For the text-containing cell, return its midpoint in (x, y) coordinate format. 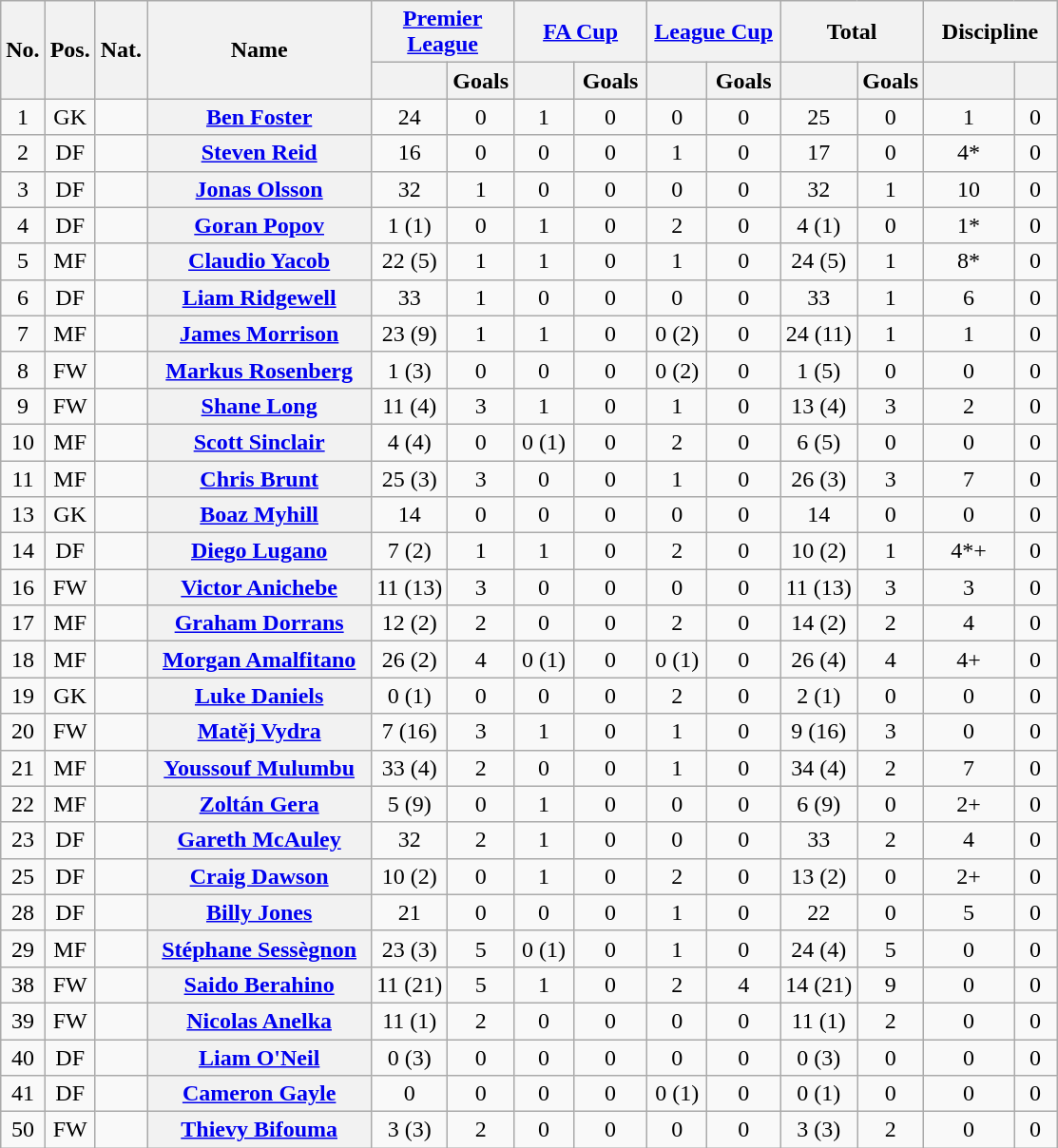
33 (4) (410, 768)
1 (5) (819, 370)
13 (2) (819, 876)
Markus Rosenberg (260, 370)
2 (1) (819, 696)
Morgan Amalfitano (260, 660)
1 (1) (410, 225)
11 (21) (410, 985)
Liam Ridgewell (260, 297)
Scott Sinclair (260, 442)
19 (23, 696)
13 (23, 515)
18 (23, 660)
26 (4) (819, 660)
Boaz Myhill (260, 515)
24 (410, 117)
26 (3) (819, 478)
Graham Dorrans (260, 623)
Saido Berahino (260, 985)
Diego Lugano (260, 551)
24 (4) (819, 948)
4 (4) (410, 442)
6 (5) (819, 442)
24 (11) (819, 334)
James Morrison (260, 334)
9 (16) (819, 732)
Gareth McAuley (260, 840)
Thievy Bifouma (260, 1130)
38 (23, 985)
1* (970, 225)
11 (23, 478)
Victor Anichebe (260, 587)
4* (970, 153)
23 (3) (410, 948)
Liam O'Neil (260, 1058)
Chris Brunt (260, 478)
14 (2) (819, 623)
Craig Dawson (260, 876)
Billy Jones (260, 912)
8* (970, 261)
Stéphane Sessègnon (260, 948)
Cameron Gayle (260, 1094)
Jonas Olsson (260, 189)
Shane Long (260, 406)
26 (2) (410, 660)
Pos. (70, 49)
39 (23, 1021)
Youssouf Mulumbu (260, 768)
24 (5) (819, 261)
29 (23, 948)
8 (23, 370)
Goran Popov (260, 225)
7 (16) (410, 732)
1 (3) (410, 370)
Luke Daniels (260, 696)
13 (4) (819, 406)
14 (21) (819, 985)
5 (9) (410, 804)
4*+ (970, 551)
22 (5) (410, 261)
28 (23, 912)
25 (3) (410, 478)
Total (852, 32)
Nicolas Anelka (260, 1021)
40 (23, 1058)
Zoltán Gera (260, 804)
No. (23, 49)
Nat. (121, 49)
12 (2) (410, 623)
Steven Reid (260, 153)
League Cup (714, 32)
41 (23, 1094)
Name (260, 49)
23 (9) (410, 334)
Premier League (443, 32)
Matěj Vydra (260, 732)
Discipline (991, 32)
34 (4) (819, 768)
11 (4) (410, 406)
Ben Foster (260, 117)
6 (9) (819, 804)
50 (23, 1130)
23 (23, 840)
4+ (970, 660)
20 (23, 732)
Claudio Yacob (260, 261)
FA Cup (581, 32)
4 (1) (819, 225)
7 (2) (410, 551)
